Extract the [x, y] coordinate from the center of the cell holding the provided text.  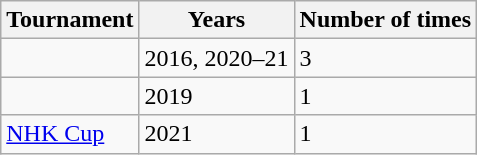
2021 [216, 134]
NHK Cup [70, 134]
2016, 2020–21 [216, 58]
Years [216, 20]
3 [386, 58]
2019 [216, 96]
Number of times [386, 20]
Tournament [70, 20]
